Find where the given text appears and provide that cell's center as (x, y) coordinate. 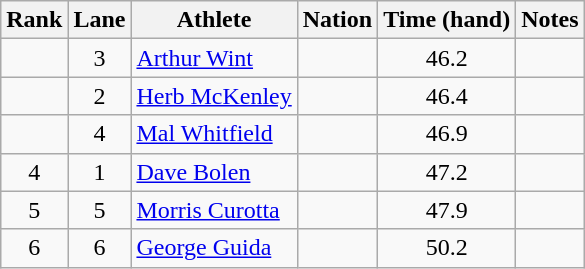
Morris Curotta (214, 210)
50.2 (447, 248)
Notes (550, 20)
Lane (100, 20)
46.2 (447, 58)
George Guida (214, 248)
Nation (337, 20)
3 (100, 58)
47.9 (447, 210)
Rank (34, 20)
47.2 (447, 172)
Herb McKenley (214, 96)
Dave Bolen (214, 172)
Mal Whitfield (214, 134)
46.4 (447, 96)
Athlete (214, 20)
Time (hand) (447, 20)
46.9 (447, 134)
2 (100, 96)
1 (100, 172)
Arthur Wint (214, 58)
